Extract the [x, y] coordinate from the center of the cell holding the provided text.  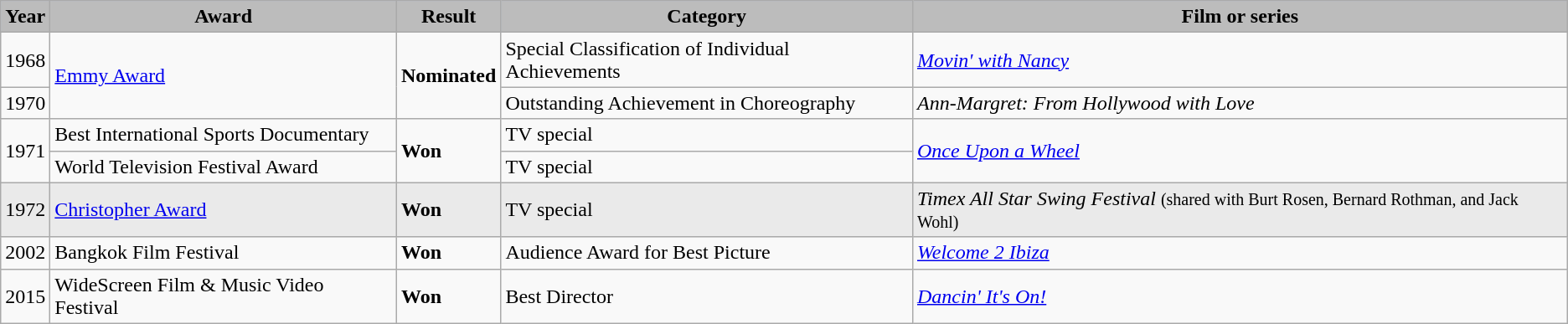
2002 [25, 253]
Award [224, 17]
1972 [25, 209]
Outstanding Achievement in Choreography [707, 103]
Christopher Award [224, 209]
1968 [25, 60]
Special Classification of Individual Achievements [707, 60]
Audience Award for Best Picture [707, 253]
2015 [25, 296]
Welcome 2 Ibiza [1240, 253]
Category [707, 17]
1970 [25, 103]
1971 [25, 151]
Ann-Margret: From Hollywood with Love [1240, 103]
Emmy Award [224, 75]
Result [448, 17]
Timex All Star Swing Festival (shared with Burt Rosen, Bernard Rothman, and Jack Wohl) [1240, 209]
Movin' with Nancy [1240, 60]
Film or series [1240, 17]
Dancin' It's On! [1240, 296]
Once Upon a Wheel [1240, 151]
Best International Sports Documentary [224, 135]
Best Director [707, 296]
World Television Festival Award [224, 167]
Bangkok Film Festival [224, 253]
Nominated [448, 75]
Year [25, 17]
WideScreen Film & Music Video Festival [224, 296]
